Locate the cell with the specified text and output its [x, y] center coordinate. 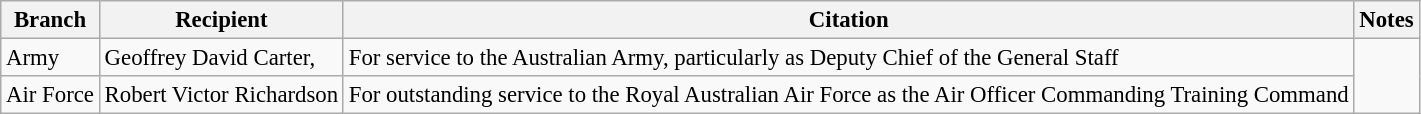
Army [50, 58]
Geoffrey David Carter, [221, 58]
Robert Victor Richardson [221, 95]
Air Force [50, 95]
Citation [848, 20]
For outstanding service to the Royal Australian Air Force as the Air Officer Commanding Training Command [848, 95]
For service to the Australian Army, particularly as Deputy Chief of the General Staff [848, 58]
Notes [1386, 20]
Branch [50, 20]
Recipient [221, 20]
